From the cell containing the given text, extract its center point as [X, Y] coordinate. 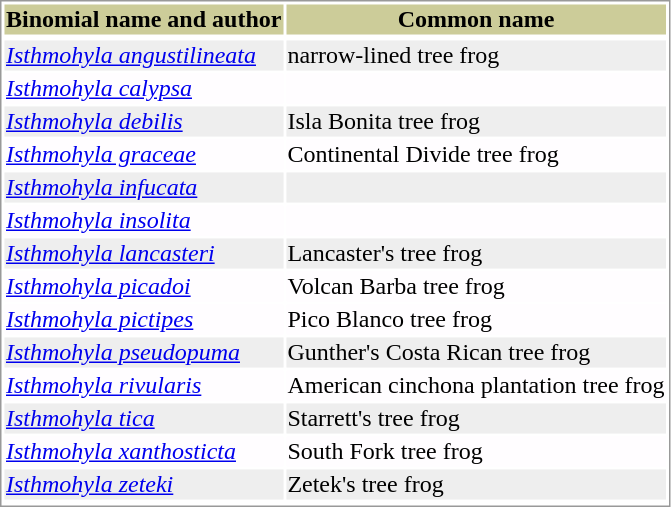
Isthmohyla picadoi [143, 287]
Isthmohyla angustilineata [143, 55]
Isthmohyla zeteki [143, 485]
Binomial name and author [143, 19]
Isthmohyla lancasteri [143, 253]
Isthmohyla infucata [143, 187]
Volcan Barba tree frog [476, 287]
Zetek's tree frog [476, 485]
Isthmohyla rivularis [143, 385]
South Fork tree frog [476, 451]
Isthmohyla graceae [143, 155]
Lancaster's tree frog [476, 253]
Pico Blanco tree frog [476, 319]
narrow-lined tree frog [476, 55]
Isthmohyla tica [143, 419]
Isthmohyla insolita [143, 221]
Isthmohyla pictipes [143, 319]
Isthmohyla xanthosticta [143, 451]
Isthmohyla pseudopuma [143, 353]
American cinchona plantation tree frog [476, 385]
Gunther's Costa Rican tree frog [476, 353]
Continental Divide tree frog [476, 155]
Isthmohyla debilis [143, 121]
Isla Bonita tree frog [476, 121]
Starrett's tree frog [476, 419]
Isthmohyla calypsa [143, 89]
Common name [476, 19]
